Return the [X, Y] coordinate for the center point of the cell that contains the specified text.  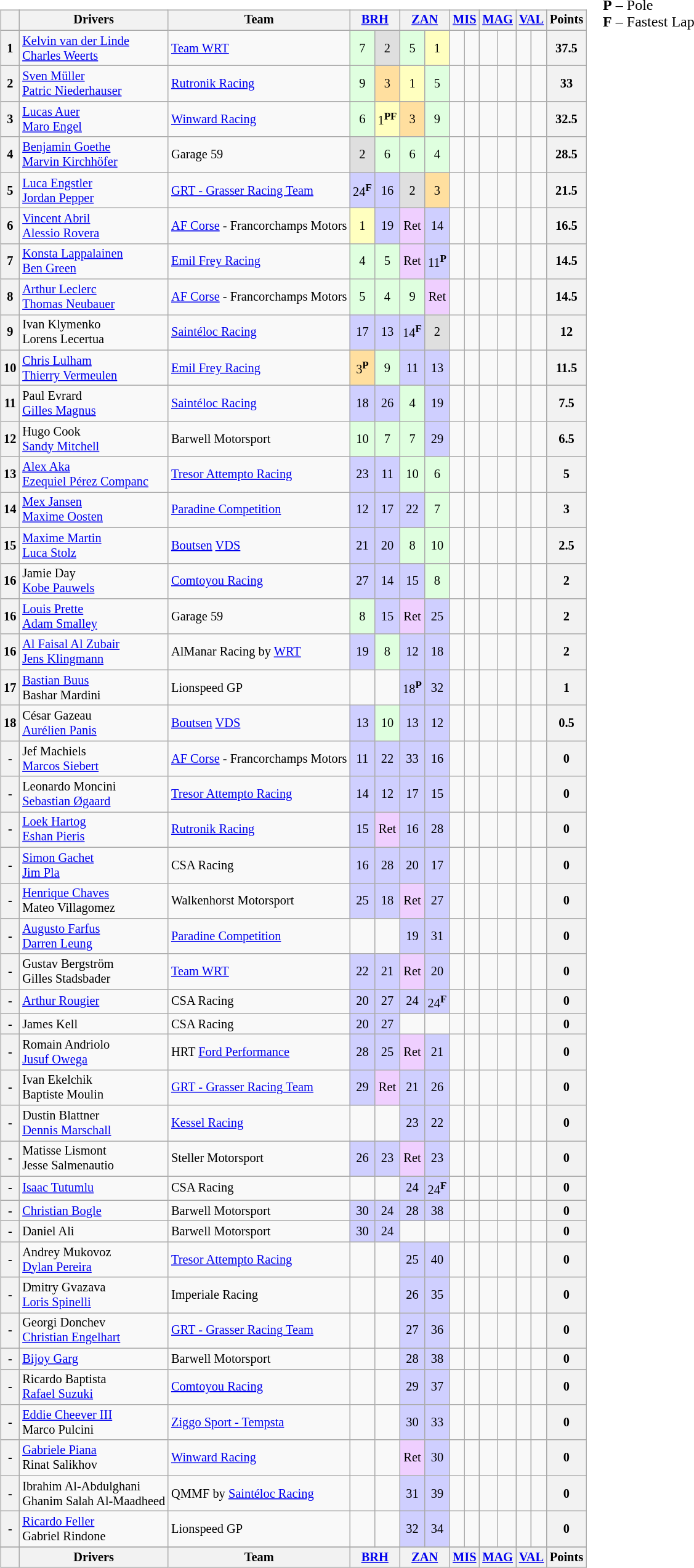
28.5 [567, 155]
Benjamin Goethe Marvin Kirchhöfer [94, 155]
0.5 [567, 723]
Arthur Rougier [94, 1002]
Jef Machiels Marcos Siebert [94, 758]
Eddie Cheever III Marco Pulcini [94, 1423]
Christian Bogle [94, 1211]
2.5 [567, 545]
Chris Lulham Thierry Vermeulen [94, 368]
1PF [388, 120]
Lucas Auer Maro Engel [94, 120]
Daniel Ali [94, 1232]
Maxime Martin Luca Stolz [94, 545]
11P [437, 261]
16.5 [567, 226]
QMMF by Saintéloc Racing [259, 1493]
37 [437, 1387]
6.5 [567, 439]
Vincent Abril Alessio Rovera [94, 226]
James Kell [94, 1024]
Augusto Farfus Darren Leung [94, 936]
7.5 [567, 404]
Gabriele Piana Rinat Salikhov [94, 1458]
Loek Hartog Eshan Pieris [94, 830]
Ibrahim Al-Abdulghani Ghanim Salah Al-Maadheed [94, 1493]
Gustav Bergström Gilles Stadsbader [94, 972]
Simon Gachet Jim Pla [94, 865]
Bijoy Garg [94, 1359]
39 [437, 1493]
Luca Engstler Jordan Pepper [94, 190]
Walkenhorst Motorsport [259, 901]
Louis Prette Adam Smalley [94, 617]
Imperiale Racing [259, 1295]
40 [437, 1260]
Arthur Leclerc Thomas Neubauer [94, 297]
Ziggo Sport - Tempsta [259, 1423]
Ivan Klymenko Lorens Lecertua [94, 333]
32.5 [567, 120]
Kelvin van der Linde Charles Weerts [94, 48]
Henrique Chaves Mateo Villagomez [94, 901]
21.5 [567, 190]
Kessel Racing [259, 1123]
Ricardo Feller Gabriel Rindone [94, 1529]
14F [412, 333]
37.5 [567, 48]
35 [437, 1295]
Andrey Mukovoz Dylan Pereira [94, 1260]
Alex Aka Ezequiel Pérez Companc [94, 474]
Paul Evrard Gilles Magnus [94, 404]
18P [412, 688]
Steller Motorsport [259, 1159]
Konsta Lappalainen Ben Green [94, 261]
11.5 [567, 368]
Dustin Blattner Dennis Marschall [94, 1123]
Romain Andriolo Jusuf Owega [94, 1052]
Hugo Cook Sandy Mitchell [94, 439]
Al Faisal Al Zubair Jens Klingmann [94, 652]
36 [437, 1331]
César Gazeau Aurélien Panis [94, 723]
34 [437, 1529]
Mex Jansen Maxime Oosten [94, 510]
Jamie Day Kobe Pauwels [94, 581]
Isaac Tutumlu [94, 1188]
Georgi Donchev Christian Engelhart [94, 1331]
Leonardo Moncini Sebastian Øgaard [94, 794]
AlManar Racing by WRT [259, 652]
Bastian Buus Bashar Mardini [94, 688]
HRT Ford Performance [259, 1052]
Sven Müller Patric Niederhauser [94, 84]
Dmitry Gvazava Loris Spinelli [94, 1295]
Matisse Lismont Jesse Salmenautio [94, 1159]
Ivan Ekelchik Baptiste Moulin [94, 1087]
Ricardo Baptista Rafael Suzuki [94, 1387]
3P [362, 368]
